From the cell containing the given text, extract its center point as [x, y] coordinate. 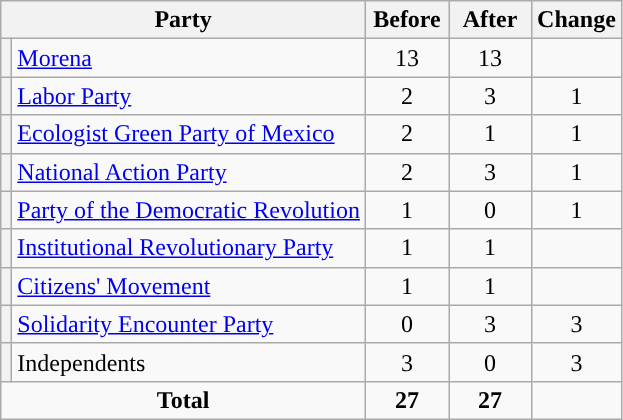
Before [406, 20]
Party [184, 20]
Institutional Revolutionary Party [189, 248]
Total [184, 400]
Independents [189, 362]
Citizens' Movement [189, 286]
Party of the Democratic Revolution [189, 210]
Labor Party [189, 96]
Morena [189, 58]
National Action Party [189, 172]
Change [577, 20]
Solidarity Encounter Party [189, 324]
Ecologist Green Party of Mexico [189, 134]
After [490, 20]
